Determine the (x, y) coordinate at the center of the cell enclosing the given text.  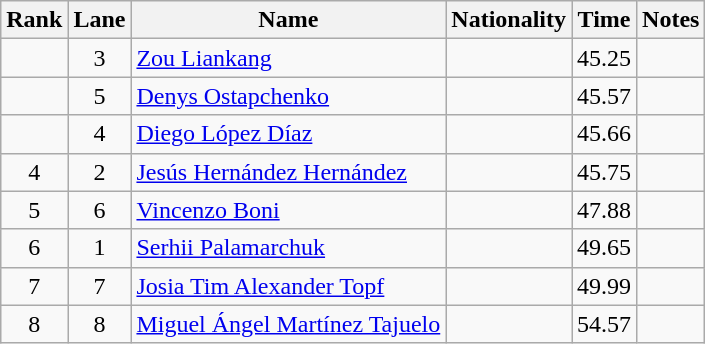
Josia Tim Alexander Topf (288, 286)
Lane (100, 20)
Denys Ostapchenko (288, 96)
Jesús Hernández Hernández (288, 172)
Serhii Palamarchuk (288, 248)
Notes (671, 20)
Miguel Ángel Martínez Tajuelo (288, 324)
Diego López Díaz (288, 134)
Time (604, 20)
45.66 (604, 134)
1 (100, 248)
49.65 (604, 248)
Zou Liankang (288, 58)
2 (100, 172)
Rank (34, 20)
54.57 (604, 324)
Vincenzo Boni (288, 210)
47.88 (604, 210)
45.57 (604, 96)
49.99 (604, 286)
45.75 (604, 172)
Nationality (509, 20)
45.25 (604, 58)
3 (100, 58)
Name (288, 20)
